Scan for the cell matching the given text and deliver its [x, y] coordinate at center. 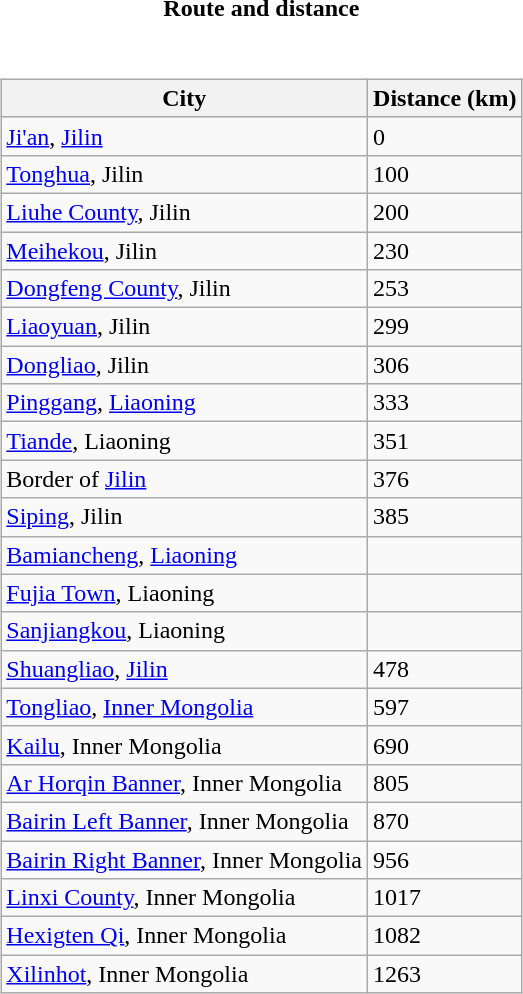
299 [445, 327]
Hexigten Qi, Inner Mongolia [184, 936]
306 [445, 365]
Xilinhot, Inner Mongolia [184, 974]
Sanjiangkou, Liaoning [184, 631]
100 [445, 174]
Tiande, Liaoning [184, 441]
200 [445, 212]
Border of Jilin [184, 479]
870 [445, 821]
Dongliao, Jilin [184, 365]
Liaoyuan, Jilin [184, 327]
956 [445, 859]
Pinggang, Liaoning [184, 403]
Bairin Left Banner, Inner Mongolia [184, 821]
351 [445, 441]
805 [445, 783]
Linxi County, Inner Mongolia [184, 898]
0 [445, 136]
Tongliao, Inner Mongolia [184, 707]
1263 [445, 974]
1017 [445, 898]
Bairin Right Banner, Inner Mongolia [184, 859]
Dongfeng County, Jilin [184, 289]
Ar Horqin Banner, Inner Mongolia [184, 783]
Ji'an, Jilin [184, 136]
Distance (km) [445, 98]
Tonghua, Jilin [184, 174]
1082 [445, 936]
230 [445, 251]
Liuhe County, Jilin [184, 212]
597 [445, 707]
478 [445, 669]
Meihekou, Jilin [184, 251]
Shuangliao, Jilin [184, 669]
376 [445, 479]
Bamiancheng, Liaoning [184, 555]
Kailu, Inner Mongolia [184, 745]
385 [445, 517]
253 [445, 289]
Siping, Jilin [184, 517]
Fujia Town, Liaoning [184, 593]
333 [445, 403]
City [184, 98]
690 [445, 745]
